Return the (X, Y) coordinate for the center point of the cell that contains the specified text.  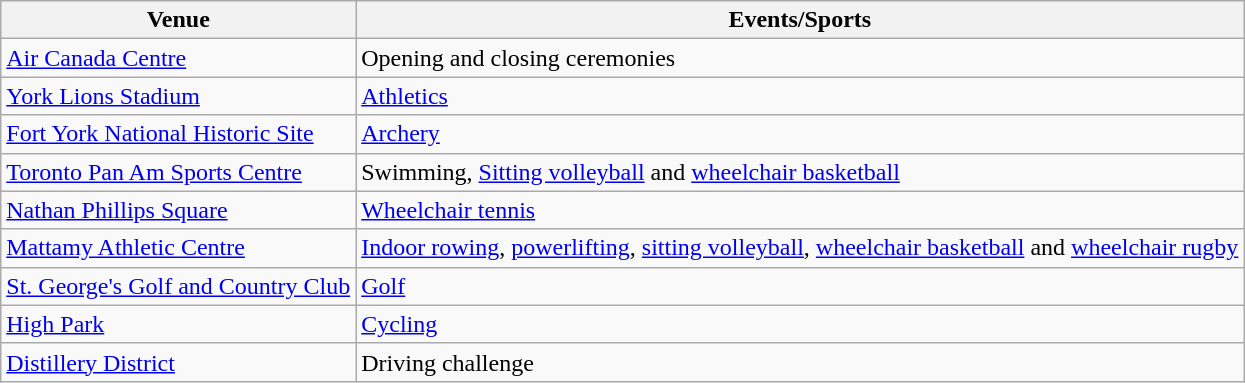
St. George's Golf and Country Club (178, 286)
Venue (178, 20)
Fort York National Historic Site (178, 134)
Distillery District (178, 362)
York Lions Stadium (178, 96)
Driving challenge (800, 362)
Swimming, Sitting volleyball and wheelchair basketball (800, 172)
Air Canada Centre (178, 58)
Wheelchair tennis (800, 210)
Mattamy Athletic Centre (178, 248)
Indoor rowing, powerlifting, sitting volleyball, wheelchair basketball and wheelchair rugby (800, 248)
Opening and closing ceremonies (800, 58)
Cycling (800, 324)
Nathan Phillips Square (178, 210)
Toronto Pan Am Sports Centre (178, 172)
Athletics (800, 96)
Golf (800, 286)
Archery (800, 134)
Events/Sports (800, 20)
High Park (178, 324)
